From the cell containing the given text, extract its center point as [X, Y] coordinate. 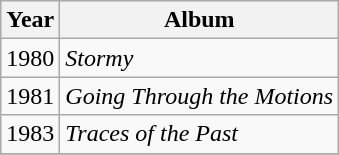
1981 [30, 96]
Album [200, 20]
1983 [30, 134]
Going Through the Motions [200, 96]
Year [30, 20]
Stormy [200, 58]
Traces of the Past [200, 134]
1980 [30, 58]
